Locate the cell with the specified text and output its [x, y] center coordinate. 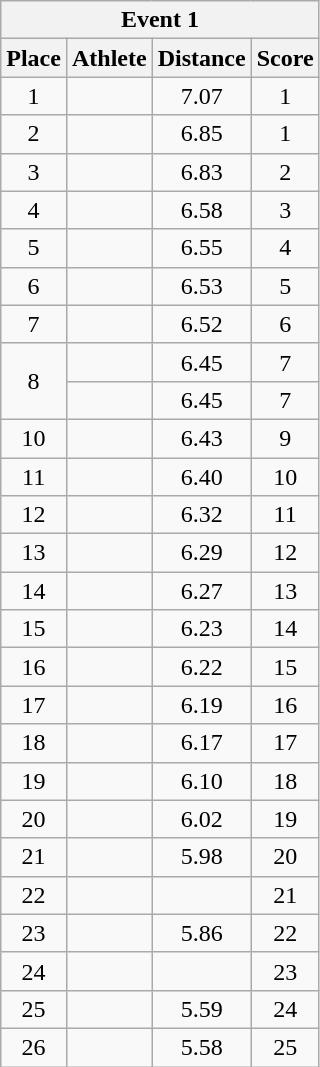
6.10 [202, 781]
5.86 [202, 933]
7.07 [202, 96]
Score [285, 58]
5.59 [202, 1009]
5.98 [202, 857]
6.23 [202, 629]
26 [34, 1047]
Place [34, 58]
6.29 [202, 553]
8 [34, 381]
6.55 [202, 248]
6.53 [202, 286]
Distance [202, 58]
9 [285, 438]
6.83 [202, 172]
6.43 [202, 438]
6.19 [202, 705]
6.22 [202, 667]
6.17 [202, 743]
6.32 [202, 515]
Event 1 [160, 20]
Athlete [109, 58]
6.52 [202, 324]
6.58 [202, 210]
6.40 [202, 477]
6.27 [202, 591]
5.58 [202, 1047]
6.02 [202, 819]
6.85 [202, 134]
